Capture the cell that displays the provided text and extract its (x, y) central coordinate. 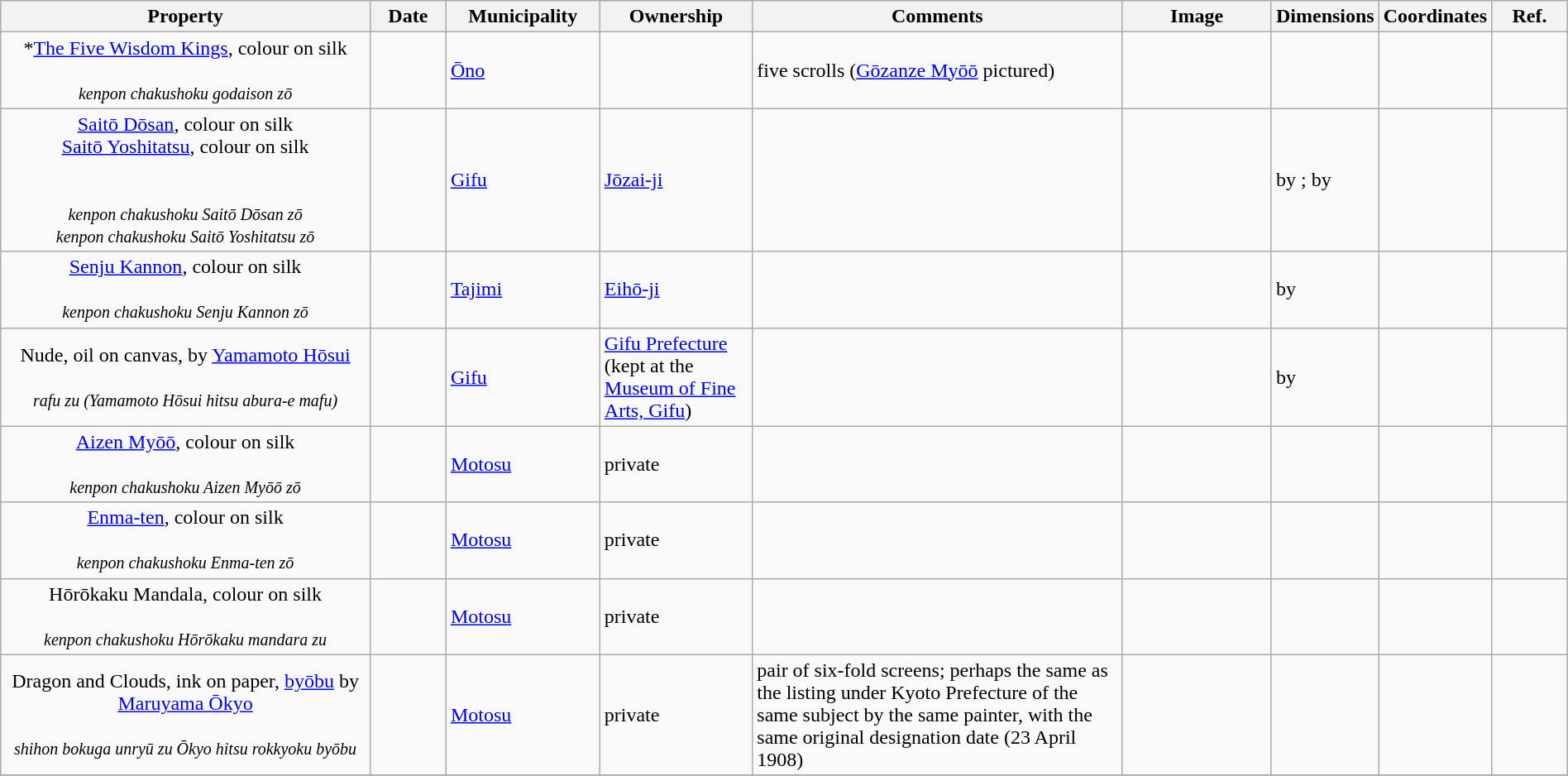
Image (1198, 17)
Enma-ten, colour on silkkenpon chakushoku Enma-ten zō (185, 540)
Dragon and Clouds, ink on paper, byōbu by Maruyama Ōkyoshihon bokuga unryū zu Ōkyo hitsu rokkyoku byōbu (185, 715)
five scrolls (Gōzanze Myōō pictured) (938, 70)
Nude, oil on canvas, by Yamamoto Hōsuirafu zu (Yamamoto Hōsui hitsu abura-e mafu) (185, 377)
Comments (938, 17)
Senju Kannon, colour on silkkenpon chakushoku Senju Kannon zō (185, 290)
Coordinates (1435, 17)
*The Five Wisdom Kings, colour on silkkenpon chakushoku godaison zō (185, 70)
Ōno (523, 70)
Property (185, 17)
Ownership (676, 17)
Ref. (1530, 17)
Eihō-ji (676, 290)
Tajimi (523, 290)
Aizen Myōō, colour on silkkenpon chakushoku Aizen Myōō zō (185, 464)
Gifu Prefecture(kept at the Museum of Fine Arts, Gifu) (676, 377)
Jōzai-ji (676, 180)
Municipality (523, 17)
by ; by (1325, 180)
Hōrōkaku Mandala, colour on silkkenpon chakushoku Hōrōkaku mandara zu (185, 616)
Date (408, 17)
Dimensions (1325, 17)
Saitō Dōsan, colour on silkSaitō Yoshitatsu, colour on silkkenpon chakushoku Saitō Dōsan zōkenpon chakushoku Saitō Yoshitatsu zō (185, 180)
